Pinpoint the cell where the given text exists, returning its [X, Y] midpoint coordinate. 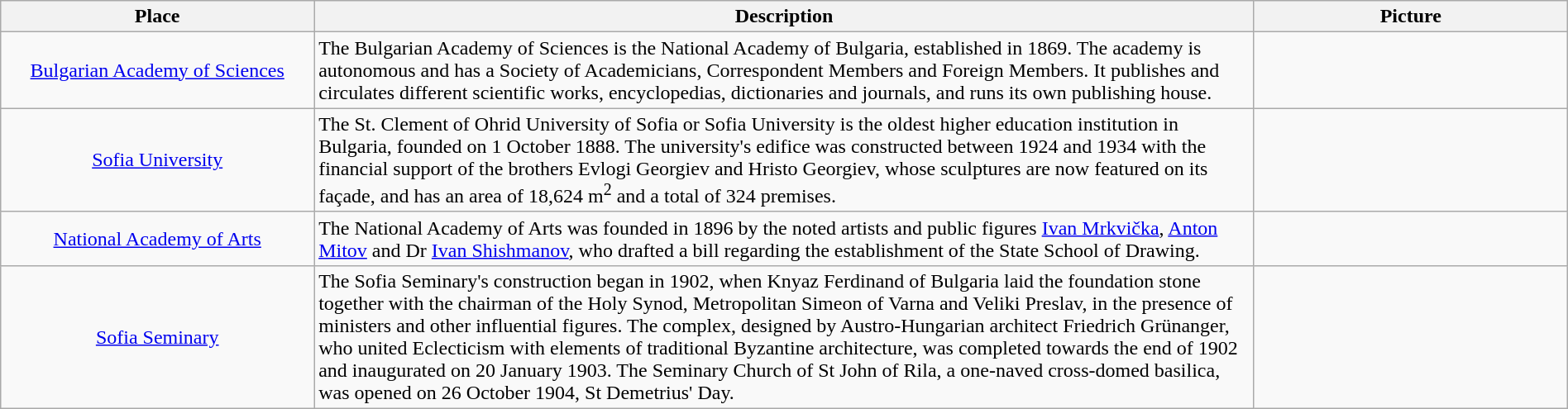
Bulgarian Academy of Sciences [157, 70]
National Academy of Arts [157, 238]
Sofia Seminary [157, 337]
Picture [1411, 17]
Sofia University [157, 160]
Place [157, 17]
Description [784, 17]
